Capture the cell that displays the provided text and extract its (X, Y) central coordinate. 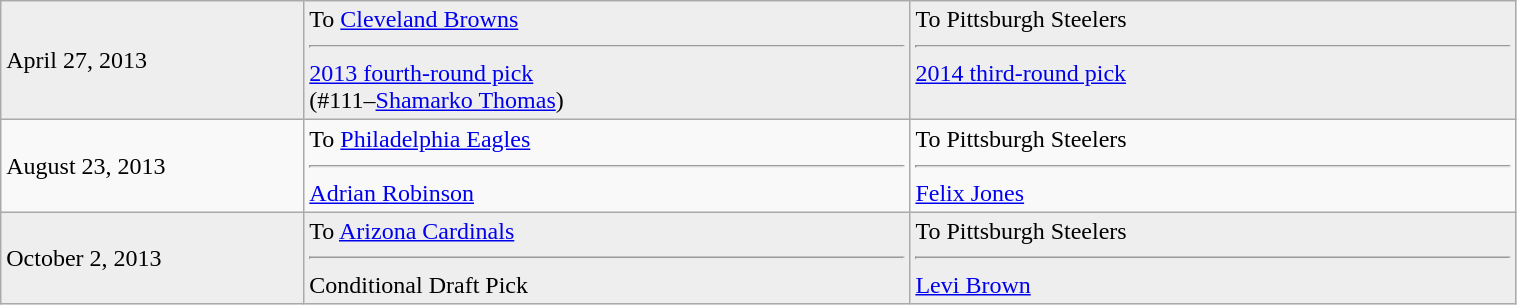
April 27, 2013 (152, 60)
To Pittsburgh SteelersFelix Jones (1213, 166)
October 2, 2013 (152, 258)
To Cleveland Browns 2013 fourth-round pick(#111–Shamarko Thomas) (607, 60)
To Pittsburgh Steelers2014 third-round pick (1213, 60)
To Pittsburgh SteelersLevi Brown (1213, 258)
To Arizona Cardinals Conditional Draft Pick (607, 258)
August 23, 2013 (152, 166)
To Philadelphia Eagles Adrian Robinson (607, 166)
